Capture the cell that displays the provided text and extract its [X, Y] central coordinate. 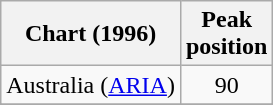
Chart (1996) [91, 34]
Peakposition [226, 34]
90 [226, 85]
Australia (ARIA) [91, 85]
